Extract the [x, y] coordinate from the center of the cell holding the provided text.  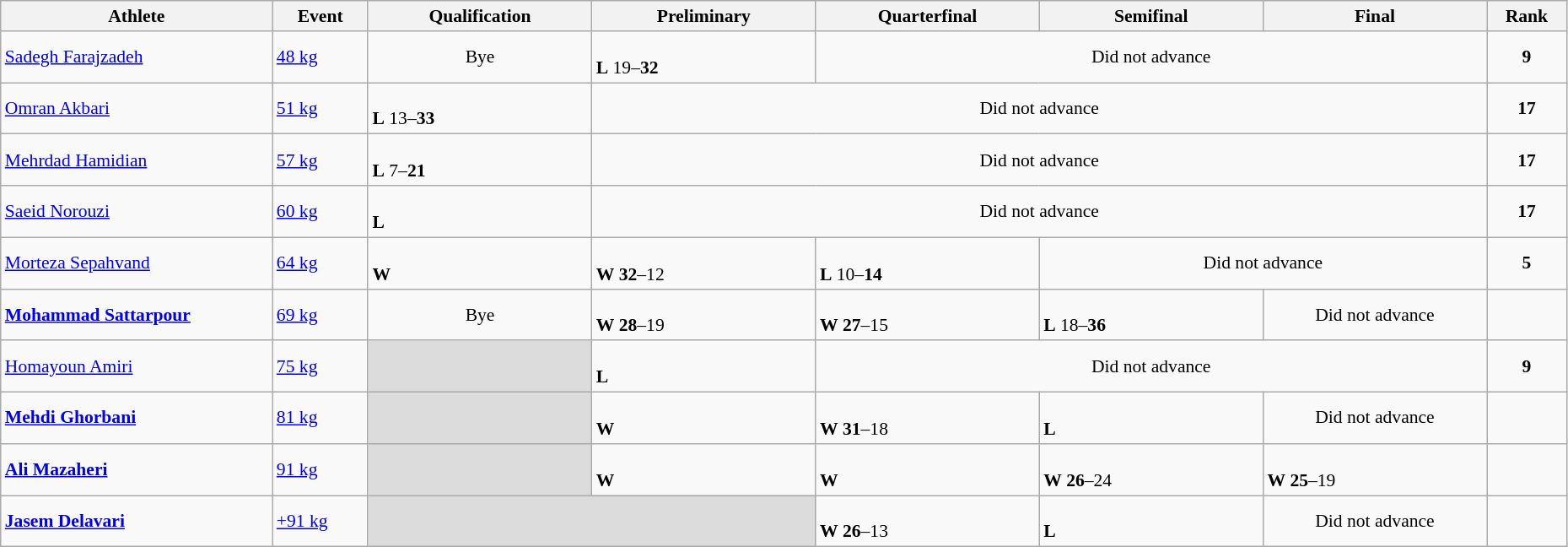
L 13–33 [479, 108]
Ali Mazaheri [137, 469]
5 [1527, 263]
Event [321, 16]
Mehdi Ghorbani [137, 419]
Final [1375, 16]
69 kg [321, 314]
W 27–15 [928, 314]
W 26–13 [928, 522]
Preliminary [703, 16]
81 kg [321, 419]
57 kg [321, 160]
W 32–12 [703, 263]
Omran Akbari [137, 108]
Semifinal [1150, 16]
64 kg [321, 263]
48 kg [321, 57]
L 7–21 [479, 160]
+91 kg [321, 522]
Quarterfinal [928, 16]
Jasem Delavari [137, 522]
Mehrdad Hamidian [137, 160]
L 18–36 [1150, 314]
W 26–24 [1150, 469]
91 kg [321, 469]
W 28–19 [703, 314]
Qualification [479, 16]
Saeid Norouzi [137, 211]
Morteza Sepahvand [137, 263]
L 19–32 [703, 57]
75 kg [321, 366]
60 kg [321, 211]
Mohammad Sattarpour [137, 314]
L 10–14 [928, 263]
Sadegh Farajzadeh [137, 57]
W 25–19 [1375, 469]
Rank [1527, 16]
51 kg [321, 108]
Athlete [137, 16]
Homayoun Amiri [137, 366]
W 31–18 [928, 419]
